Provide the [x, y] coordinate of the cell's center where the given text is located.  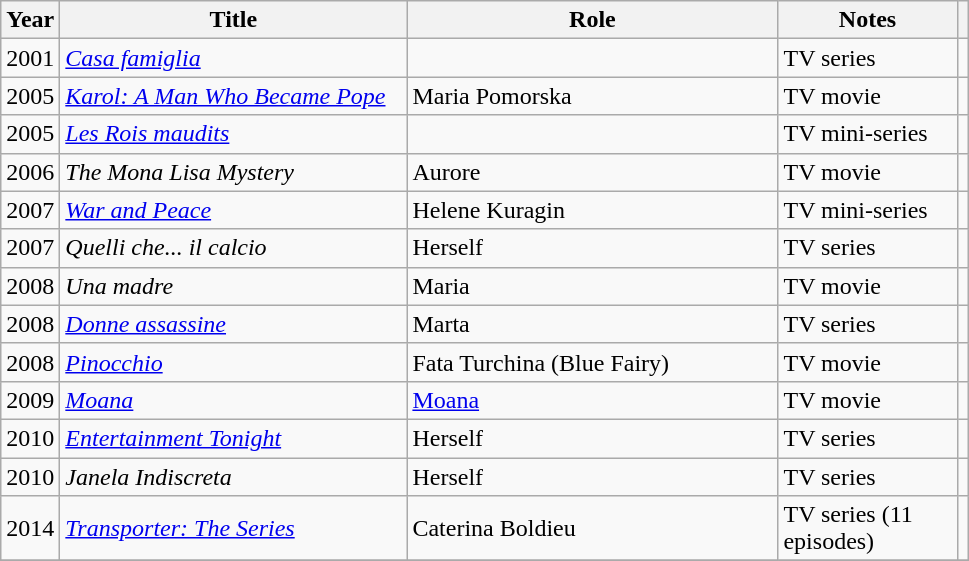
2009 [30, 400]
The Mona Lisa Mystery [234, 172]
Aurore [592, 172]
TV series (11 episodes) [868, 528]
Title [234, 20]
Maria Pomorska [592, 96]
Year [30, 20]
Notes [868, 20]
Transporter: The Series [234, 528]
Fata Turchina (Blue Fairy) [592, 362]
2001 [30, 58]
2006 [30, 172]
Janela Indiscreta [234, 477]
Marta [592, 324]
Caterina Boldieu [592, 528]
Una madre [234, 286]
Maria [592, 286]
2014 [30, 528]
Pinocchio [234, 362]
Entertainment Tonight [234, 438]
Karol: A Man Who Became Pope [234, 96]
Quelli che... il calcio [234, 248]
Helene Kuragin [592, 210]
Les Rois maudits [234, 134]
Donne assassine [234, 324]
War and Peace [234, 210]
Casa famiglia [234, 58]
Role [592, 20]
